Pinpoint the cell where the given text exists, returning its (x, y) midpoint coordinate. 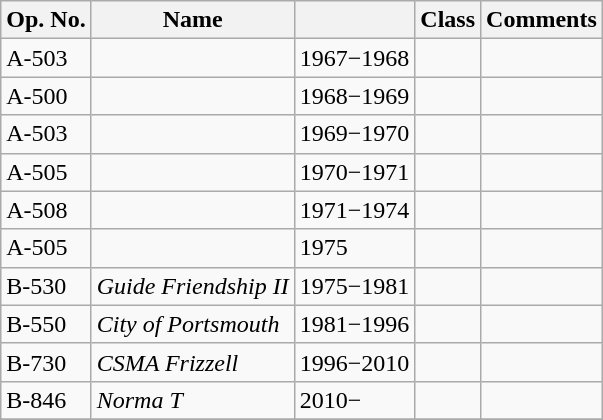
Name (192, 20)
B-846 (46, 400)
1981−1996 (354, 324)
Class (448, 20)
1967−1968 (354, 58)
2010− (354, 400)
B-730 (46, 362)
City of Portsmouth (192, 324)
1969−1970 (354, 134)
1975 (354, 248)
1970−1971 (354, 172)
A-500 (46, 96)
Comments (542, 20)
A-508 (46, 210)
B-550 (46, 324)
CSMA Frizzell (192, 362)
Norma T (192, 400)
1971−1974 (354, 210)
1996−2010 (354, 362)
1975−1981 (354, 286)
Op. No. (46, 20)
1968−1969 (354, 96)
Guide Friendship II (192, 286)
B-530 (46, 286)
